Extract the [X, Y] coordinate from the center of the cell holding the provided text.  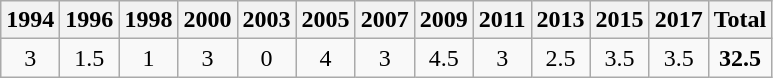
1996 [90, 20]
2013 [560, 20]
2005 [326, 20]
2003 [266, 20]
2009 [444, 20]
4 [326, 58]
1.5 [90, 58]
Total [740, 20]
1998 [148, 20]
2000 [208, 20]
2017 [678, 20]
2015 [620, 20]
2.5 [560, 58]
2011 [502, 20]
4.5 [444, 58]
1994 [30, 20]
0 [266, 58]
1 [148, 58]
32.5 [740, 58]
2007 [384, 20]
